Scan for the cell matching the given text and deliver its [X, Y] coordinate at center. 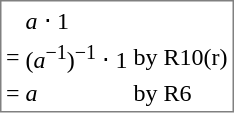
by R6 [180, 93]
a [76, 93]
a ⋅ 1 [76, 20]
(a−1)−1 ⋅ 1 [76, 57]
by R10(r) [180, 57]
